Capture the cell that displays the provided text and extract its [x, y] central coordinate. 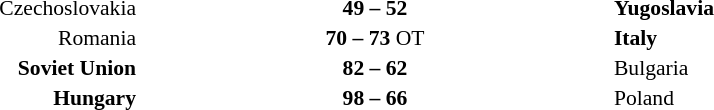
70 – 73 OT [375, 38]
82 – 62 [375, 68]
